Determine the [X, Y] coordinate at the center of the cell enclosing the given text.  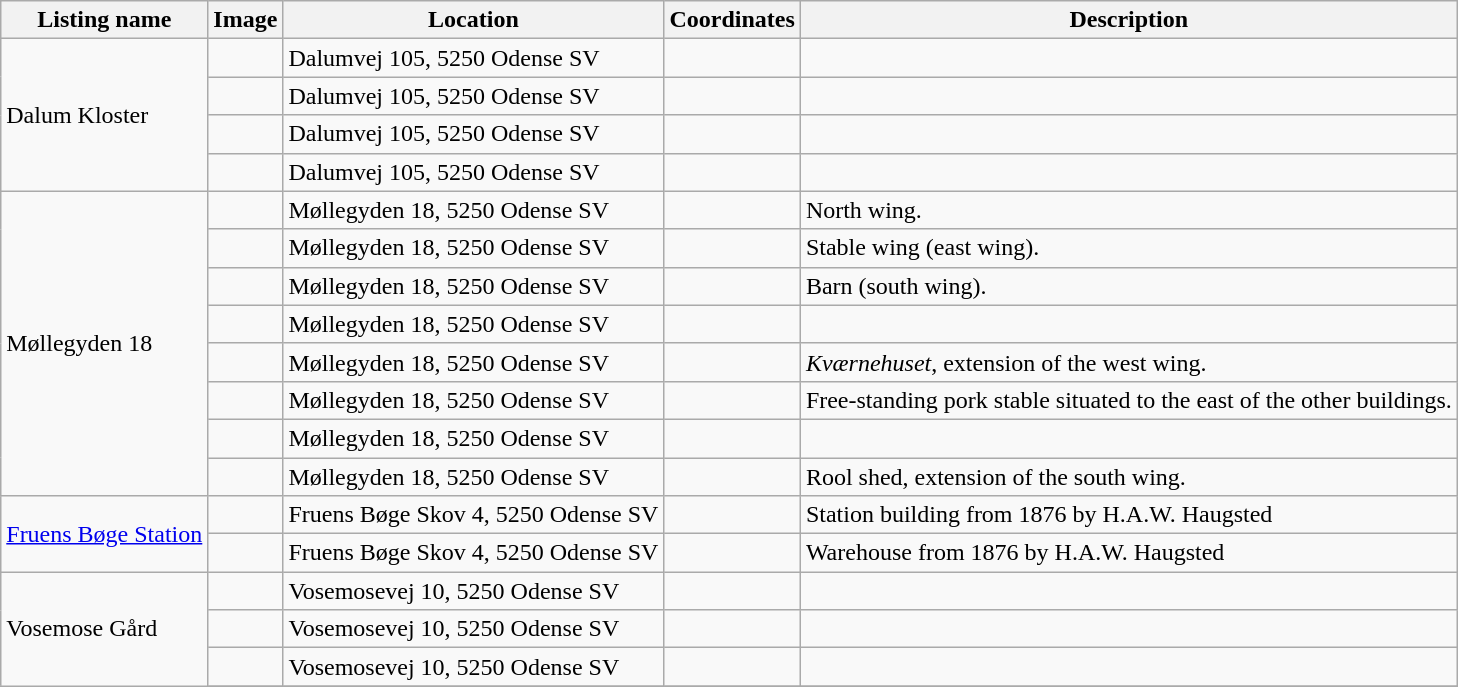
Warehouse from 1876 by H.A.W. Haugsted [1128, 553]
Møllegyden 18 [104, 343]
Location [474, 20]
Fruens Bøge Station [104, 534]
North wing. [1128, 210]
Vosemose Gård [104, 629]
Coordinates [732, 20]
Description [1128, 20]
Station building from 1876 by H.A.W. Haugsted [1128, 515]
Rool shed, extension of the south wing. [1128, 477]
Stable wing (east wing). [1128, 248]
Kværnehuset, extension of the west wing. [1128, 362]
Barn (south wing). [1128, 286]
Free-standing pork stable situated to the east of the other buildings. [1128, 400]
Listing name [104, 20]
Image [246, 20]
Dalum Kloster [104, 115]
